For the text-containing cell, return its midpoint in (x, y) coordinate format. 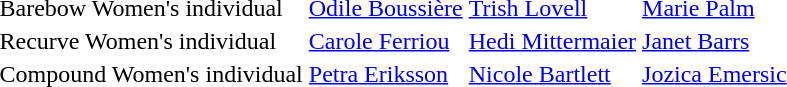
Carole Ferriou (386, 41)
Hedi Mittermaier (552, 41)
